For the text-containing cell, return its midpoint in [x, y] coordinate format. 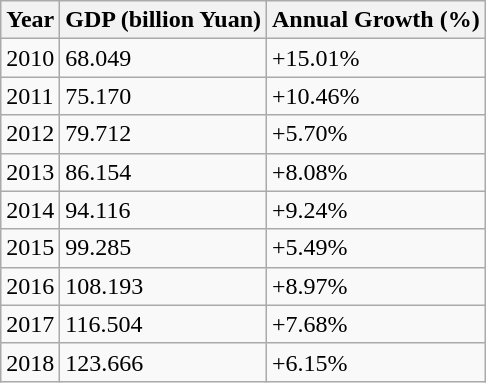
86.154 [164, 172]
79.712 [164, 134]
2015 [30, 248]
2018 [30, 362]
+8.97% [376, 286]
2016 [30, 286]
+6.15% [376, 362]
108.193 [164, 286]
+10.46% [376, 96]
2012 [30, 134]
2010 [30, 58]
+7.68% [376, 324]
2017 [30, 324]
GDP (billion Yuan) [164, 20]
2014 [30, 210]
+15.01% [376, 58]
123.666 [164, 362]
99.285 [164, 248]
+5.49% [376, 248]
Year [30, 20]
+8.08% [376, 172]
94.116 [164, 210]
75.170 [164, 96]
+5.70% [376, 134]
68.049 [164, 58]
2013 [30, 172]
Annual Growth (%) [376, 20]
+9.24% [376, 210]
116.504 [164, 324]
2011 [30, 96]
